Scan for the cell matching the given text and deliver its (X, Y) coordinate at center. 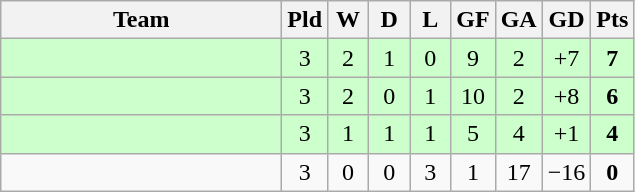
GA (518, 20)
17 (518, 172)
−16 (566, 172)
7 (612, 58)
Pts (612, 20)
W (348, 20)
D (390, 20)
GD (566, 20)
+7 (566, 58)
+1 (566, 134)
L (430, 20)
GF (473, 20)
9 (473, 58)
10 (473, 96)
+8 (566, 96)
Pld (305, 20)
Team (142, 20)
6 (612, 96)
5 (473, 134)
